Scan for the cell matching the given text and deliver its [x, y] coordinate at center. 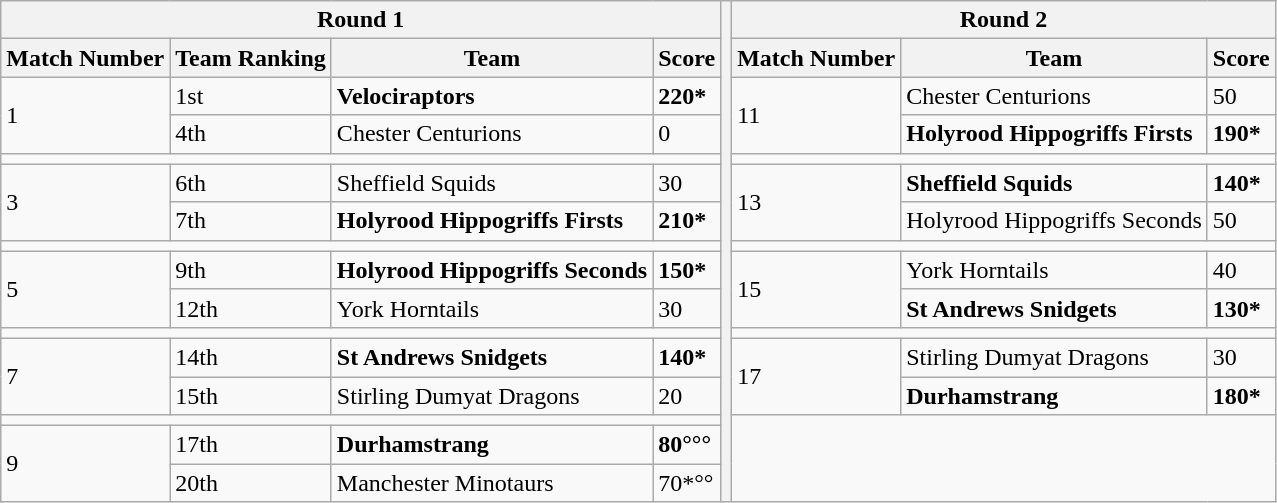
180* [1241, 395]
Round 1 [361, 20]
150* [687, 270]
14th [251, 357]
130* [1241, 308]
0 [687, 134]
5 [86, 289]
1st [251, 96]
80°°° [687, 445]
9th [251, 270]
15 [816, 289]
220* [687, 96]
Velociraptors [492, 96]
20th [251, 483]
7th [251, 221]
70*°° [687, 483]
15th [251, 395]
4th [251, 134]
13 [816, 202]
11 [816, 115]
9 [86, 464]
190* [1241, 134]
210* [687, 221]
6th [251, 183]
Team Ranking [251, 58]
17 [816, 376]
7 [86, 376]
17th [251, 445]
40 [1241, 270]
1 [86, 115]
3 [86, 202]
Manchester Minotaurs [492, 483]
Round 2 [1004, 20]
20 [687, 395]
12th [251, 308]
